Return the (x, y) coordinate for the center point of the cell that contains the specified text.  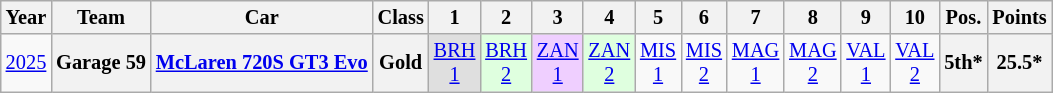
VAL2 (914, 63)
Car (262, 17)
5th* (963, 63)
Year (26, 17)
Team (101, 17)
1 (455, 17)
ZAN1 (558, 63)
Pos. (963, 17)
2025 (26, 63)
VAL1 (866, 63)
MAG2 (812, 63)
3 (558, 17)
10 (914, 17)
Class (401, 17)
6 (704, 17)
8 (812, 17)
5 (658, 17)
MAG1 (756, 63)
BRH1 (455, 63)
MIS1 (658, 63)
Garage 59 (101, 63)
McLaren 720S GT3 Evo (262, 63)
9 (866, 17)
7 (756, 17)
2 (506, 17)
Points (1020, 17)
25.5* (1020, 63)
Gold (401, 63)
BRH2 (506, 63)
ZAN2 (609, 63)
MIS2 (704, 63)
4 (609, 17)
